From the cell containing the given text, extract its center point as [x, y] coordinate. 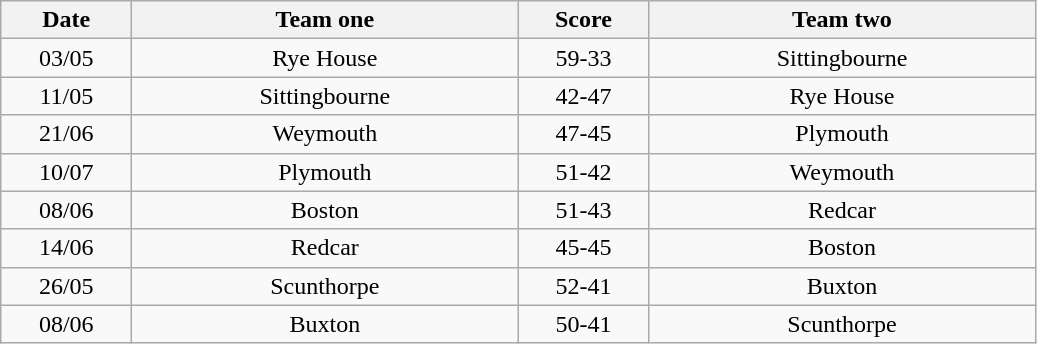
51-43 [584, 210]
14/06 [66, 248]
52-41 [584, 286]
Team one [325, 20]
26/05 [66, 286]
21/06 [66, 134]
51-42 [584, 172]
03/05 [66, 58]
59-33 [584, 58]
Team two [842, 20]
50-41 [584, 324]
Date [66, 20]
47-45 [584, 134]
Score [584, 20]
42-47 [584, 96]
45-45 [584, 248]
10/07 [66, 172]
11/05 [66, 96]
